Locate the cell with the specified text and output its [X, Y] center coordinate. 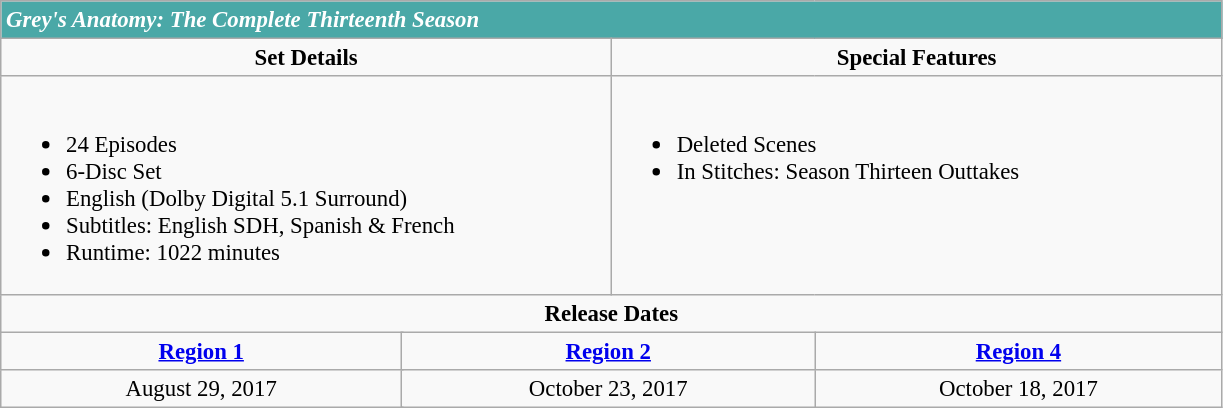
Release Dates [612, 313]
Special Features [916, 58]
Grey's Anatomy: The Complete Thirteenth Season [612, 20]
Region 1 [202, 351]
Set Details [306, 58]
Region 2 [608, 351]
Deleted ScenesIn Stitches: Season Thirteen Outtakes [916, 185]
October 18, 2017 [1018, 388]
August 29, 2017 [202, 388]
October 23, 2017 [608, 388]
Region 4 [1018, 351]
24 Episodes6-Disc SetEnglish (Dolby Digital 5.1 Surround)Subtitles: English SDH, Spanish & FrenchRuntime: 1022 minutes [306, 185]
